Output the [x, y] coordinate of the center of the cell containing the given text.  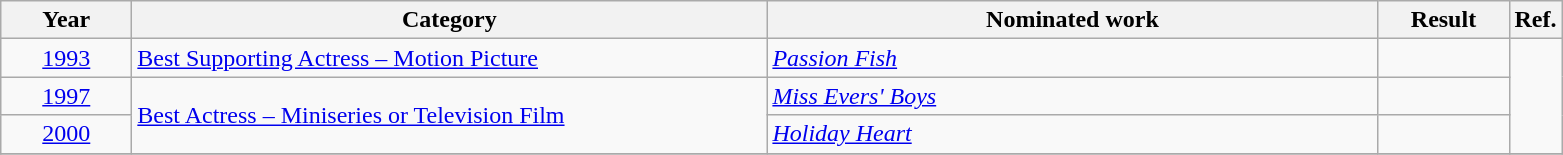
Best Actress – Miniseries or Television Film [450, 115]
Ref. [1536, 20]
Passion Fish [1072, 58]
1993 [66, 58]
Category [450, 20]
2000 [66, 134]
Miss Evers' Boys [1072, 96]
Best Supporting Actress – Motion Picture [450, 58]
Holiday Heart [1072, 134]
Year [66, 20]
Nominated work [1072, 20]
Result [1444, 20]
1997 [66, 96]
